Search for the cell housing the specified text and yield its [x, y] center coordinate. 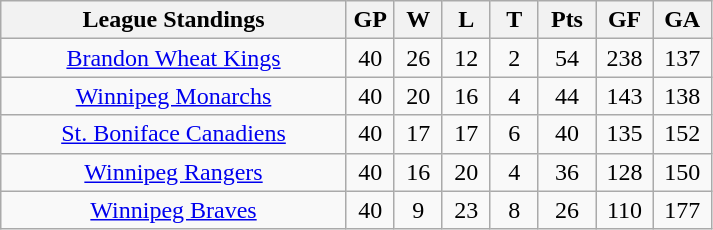
128 [625, 172]
54 [567, 58]
238 [625, 58]
GA [682, 20]
GP [370, 20]
T [514, 20]
6 [514, 134]
110 [625, 210]
135 [625, 134]
44 [567, 96]
36 [567, 172]
9 [418, 210]
138 [682, 96]
8 [514, 210]
Winnipeg Monarchs [174, 96]
137 [682, 58]
League Standings [174, 20]
Winnipeg Braves [174, 210]
Pts [567, 20]
150 [682, 172]
W [418, 20]
GF [625, 20]
143 [625, 96]
St. Boniface Canadiens [174, 134]
177 [682, 210]
Winnipeg Rangers [174, 172]
12 [466, 58]
2 [514, 58]
Brandon Wheat Kings [174, 58]
23 [466, 210]
L [466, 20]
152 [682, 134]
